Identify which cell holds the provided text, then report its (X, Y) central coordinate. 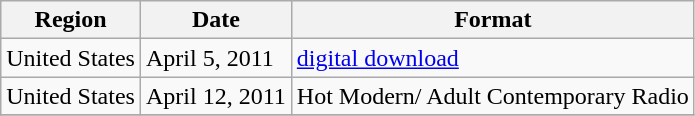
Format (492, 20)
Hot Modern/ Adult Contemporary Radio (492, 96)
Region (71, 20)
digital download (492, 58)
April 12, 2011 (216, 96)
Date (216, 20)
April 5, 2011 (216, 58)
